Locate the cell with the specified text and output its (X, Y) center coordinate. 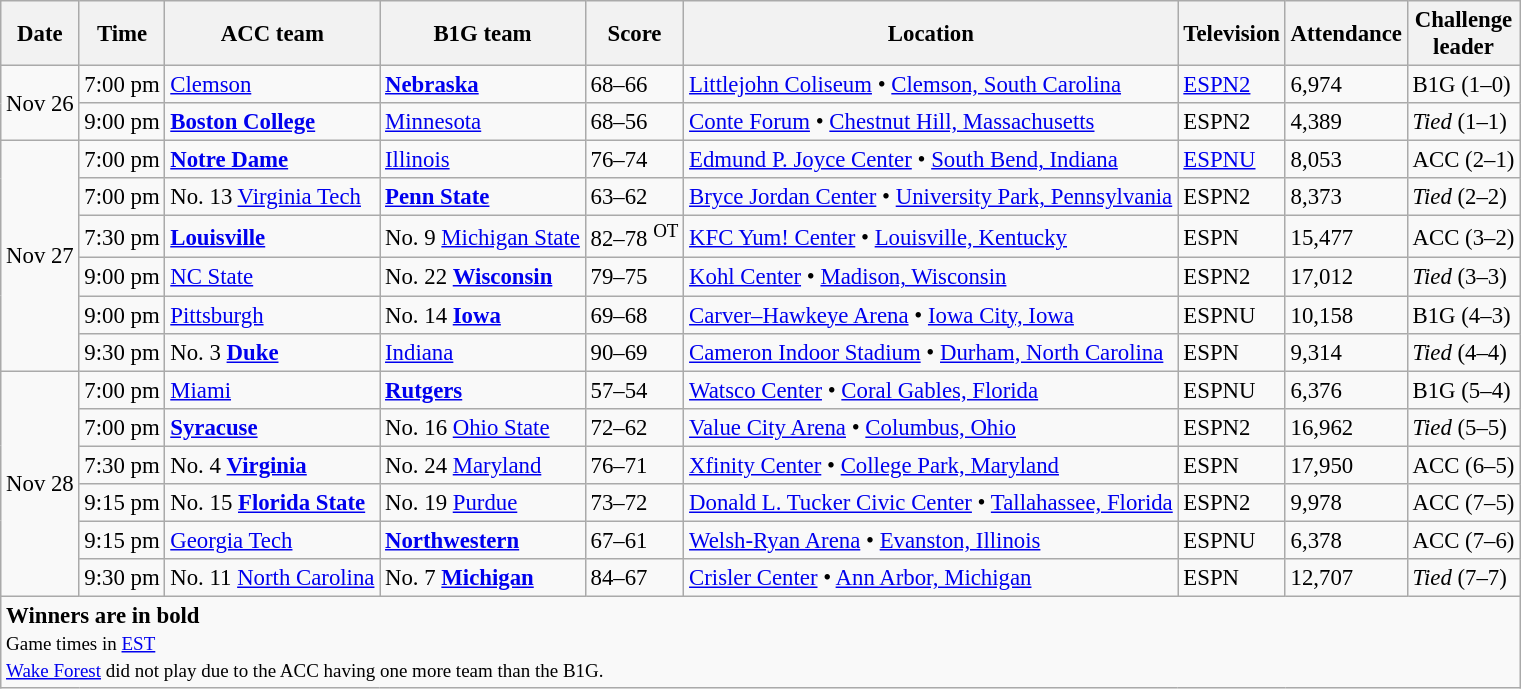
Welsh-Ryan Arena • Evanston, Illinois (931, 540)
Crisler Center • Ann Arbor, Michigan (931, 578)
No. 14 Iowa (482, 315)
82–78 OT (634, 237)
NC State (272, 277)
Watsco Center • Coral Gables, Florida (931, 390)
10,158 (1346, 315)
KFC Yum! Center • Louisville, Kentucky (931, 237)
Kohl Center • Madison, Wisconsin (931, 277)
Tied (1–1) (1463, 122)
Tied (2–2) (1463, 197)
8,373 (1346, 197)
Tied (5–5) (1463, 427)
68–66 (634, 85)
Score (634, 34)
79–75 (634, 277)
8,053 (1346, 160)
ACC team (272, 34)
Minnesota (482, 122)
Tied (7–7) (1463, 578)
Nov 26 (40, 104)
15,477 (1346, 237)
No. 19 Purdue (482, 503)
76–74 (634, 160)
ACC (6–5) (1463, 465)
ACC (2–1) (1463, 160)
Littlejohn Coliseum • Clemson, South Carolina (931, 85)
Conte Forum • Chestnut Hill, Massachusetts (931, 122)
No. 9 Michigan State (482, 237)
Indiana (482, 352)
Boston College (272, 122)
No. 7 Michigan (482, 578)
Date (40, 34)
No. 16 Ohio State (482, 427)
Xfinity Center • College Park, Maryland (931, 465)
57–54 (634, 390)
No. 24 Maryland (482, 465)
Donald L. Tucker Civic Center • Tallahassee, Florida (931, 503)
No. 3 Duke (272, 352)
Nov 27 (40, 256)
Clemson (272, 85)
4,389 (1346, 122)
No. 13 Virginia Tech (272, 197)
17,012 (1346, 277)
12,707 (1346, 578)
67–61 (634, 540)
Value City Arena • Columbus, Ohio (931, 427)
Louisville (272, 237)
Nebraska (482, 85)
Penn State (482, 197)
Rutgers (482, 390)
17,950 (1346, 465)
73–72 (634, 503)
No. 11 North Carolina (272, 578)
Television (1232, 34)
Challengeleader (1463, 34)
Edmund P. Joyce Center • South Bend, Indiana (931, 160)
Northwestern (482, 540)
Carver–Hawkeye Arena • Iowa City, Iowa (931, 315)
No. 4 Virginia (272, 465)
Nov 28 (40, 484)
Notre Dame (272, 160)
ACC (3–2) (1463, 237)
Tied (4–4) (1463, 352)
Bryce Jordan Center • University Park, Pennsylvania (931, 197)
Pittsburgh (272, 315)
ACC (7–6) (1463, 540)
68–56 (634, 122)
B1G (5–4) (1463, 390)
6,378 (1346, 540)
Syracuse (272, 427)
90–69 (634, 352)
B1G (1–0) (1463, 85)
Location (931, 34)
Illinois (482, 160)
B1G (4–3) (1463, 315)
Tied (3–3) (1463, 277)
Winners are in boldGame times in ESTWake Forest did not play due to the ACC having one more team than the B1G. (760, 642)
9,314 (1346, 352)
6,974 (1346, 85)
16,962 (1346, 427)
72–62 (634, 427)
63–62 (634, 197)
76–71 (634, 465)
6,376 (1346, 390)
Georgia Tech (272, 540)
Time (122, 34)
No. 22 Wisconsin (482, 277)
B1G team (482, 34)
9,978 (1346, 503)
Cameron Indoor Stadium • Durham, North Carolina (931, 352)
Miami (272, 390)
Attendance (1346, 34)
No. 15 Florida State (272, 503)
69–68 (634, 315)
ACC (7–5) (1463, 503)
84–67 (634, 578)
